For the text-containing cell, return its midpoint in [X, Y] coordinate format. 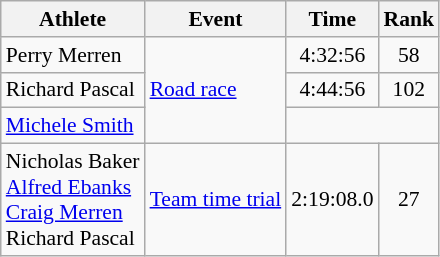
Richard Pascal [73, 90]
4:32:56 [332, 55]
Time [332, 19]
Athlete [73, 19]
Team time trial [216, 200]
Michele Smith [73, 126]
Road race [216, 90]
102 [410, 90]
Nicholas BakerAlfred EbanksCraig MerrenRichard Pascal [73, 200]
2:19:08.0 [332, 200]
27 [410, 200]
58 [410, 55]
Event [216, 19]
4:44:56 [332, 90]
Perry Merren [73, 55]
Rank [410, 19]
